Extract the (X, Y) coordinate from the center of the cell holding the provided text.  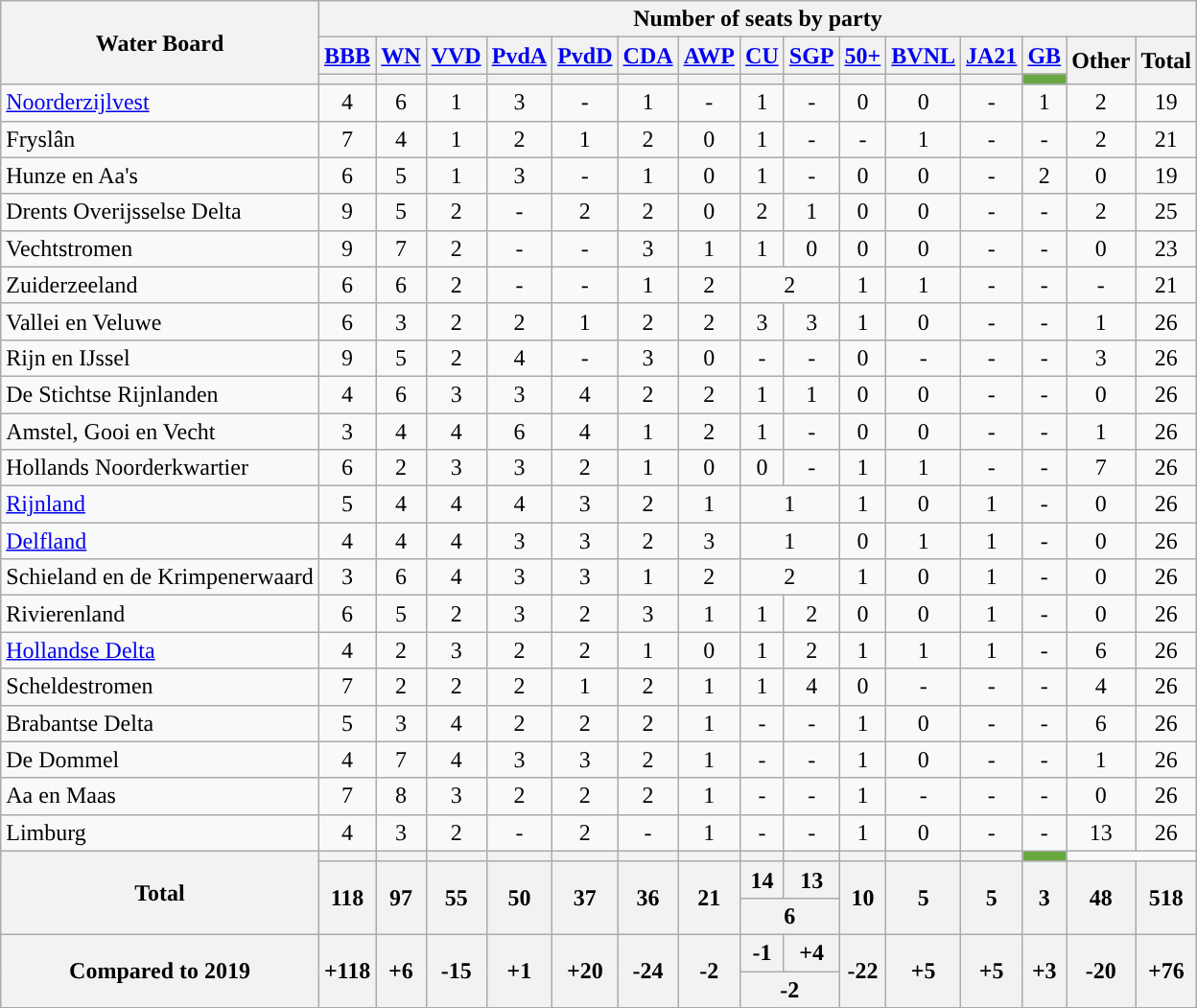
518 (1166, 898)
Schieland en de Krimpenerwaard (160, 577)
SGP (811, 56)
-15 (457, 971)
37 (585, 898)
50+ (863, 56)
-1 (763, 952)
14 (763, 879)
118 (347, 898)
-20 (1101, 971)
PvdD (585, 56)
8 (401, 796)
Other (1101, 61)
10 (863, 898)
+20 (585, 971)
GB (1044, 56)
97 (401, 898)
AWP (709, 56)
Vechtstromen (160, 248)
Rijnland (160, 504)
Rijn en IJssel (160, 358)
JA21 (992, 56)
+118 (347, 971)
+6 (401, 971)
Hunze en Aa's (160, 176)
48 (1101, 898)
23 (1166, 248)
Water Board (160, 42)
Fryslân (160, 139)
25 (1166, 212)
Rivierenland (160, 614)
Hollands Noorderkwartier (160, 468)
Scheldestromen (160, 687)
BVNL (924, 56)
CU (763, 56)
WN (401, 56)
+3 (1044, 971)
36 (648, 898)
Vallei en Veluwe (160, 321)
Compared to 2019 (160, 971)
Limburg (160, 832)
CDA (648, 56)
PvdA (519, 56)
Noorderzijlvest (160, 103)
+76 (1166, 971)
55 (457, 898)
VVD (457, 56)
-24 (648, 971)
Hollandse Delta (160, 650)
+4 (811, 952)
50 (519, 898)
Aa en Maas (160, 796)
+1 (519, 971)
Drents Overijsselse Delta (160, 212)
De Stichtse Rijnlanden (160, 394)
Brabantse Delta (160, 723)
BBB (347, 56)
Number of seats by party (758, 19)
-22 (863, 971)
Delfland (160, 541)
Amstel, Gooi en Vecht (160, 431)
De Dommel (160, 760)
Zuiderzeeland (160, 285)
